Search for the cell housing the specified text and yield its [X, Y] center coordinate. 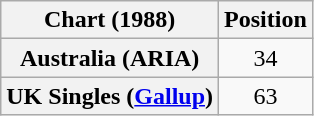
63 [266, 96]
Position [266, 20]
UK Singles (Gallup) [110, 96]
Chart (1988) [110, 20]
Australia (ARIA) [110, 58]
34 [266, 58]
